Output the [x, y] coordinate of the center of the cell containing the given text.  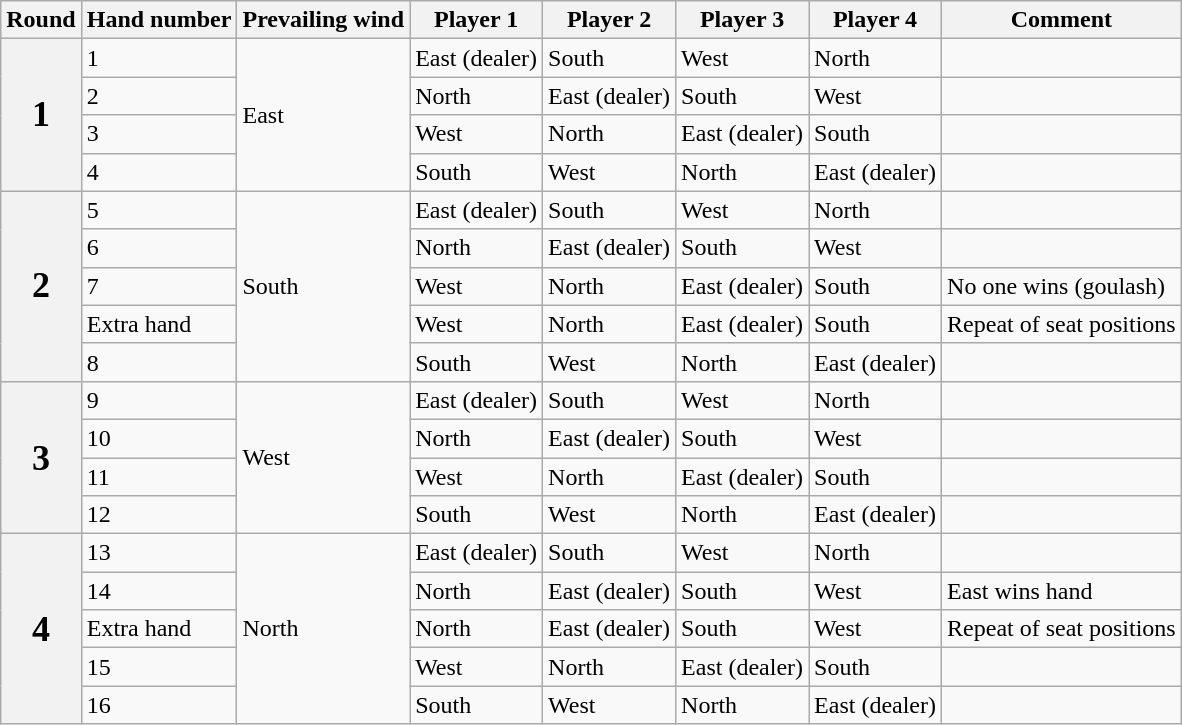
13 [159, 553]
Player 1 [476, 20]
No one wins (goulash) [1062, 286]
9 [159, 400]
5 [159, 210]
East wins hand [1062, 591]
Prevailing wind [324, 20]
12 [159, 515]
Player 2 [610, 20]
Hand number [159, 20]
8 [159, 362]
Round [41, 20]
East [324, 115]
7 [159, 286]
16 [159, 705]
10 [159, 438]
Comment [1062, 20]
11 [159, 477]
Player 3 [742, 20]
6 [159, 248]
Player 4 [876, 20]
15 [159, 667]
14 [159, 591]
